For the text-containing cell, return its midpoint in (x, y) coordinate format. 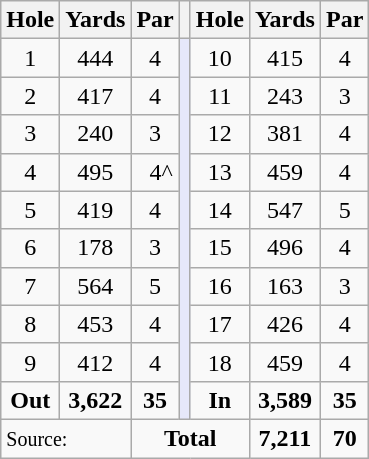
10 (220, 58)
9 (30, 362)
240 (96, 134)
In (220, 400)
8 (30, 324)
444 (96, 58)
2 (30, 96)
3,622 (96, 400)
564 (96, 286)
Out (30, 400)
15 (220, 248)
11 (220, 96)
412 (96, 362)
Source: (66, 438)
453 (96, 324)
496 (284, 248)
13 (220, 172)
Total (190, 438)
4^ (155, 172)
3,589 (284, 400)
7,211 (284, 438)
12 (220, 134)
1 (30, 58)
17 (220, 324)
16 (220, 286)
163 (284, 286)
243 (284, 96)
419 (96, 210)
547 (284, 210)
381 (284, 134)
415 (284, 58)
495 (96, 172)
14 (220, 210)
417 (96, 96)
178 (96, 248)
426 (284, 324)
70 (344, 438)
7 (30, 286)
6 (30, 248)
18 (220, 362)
